Determine the [X, Y] coordinate at the center of the cell enclosing the given text.  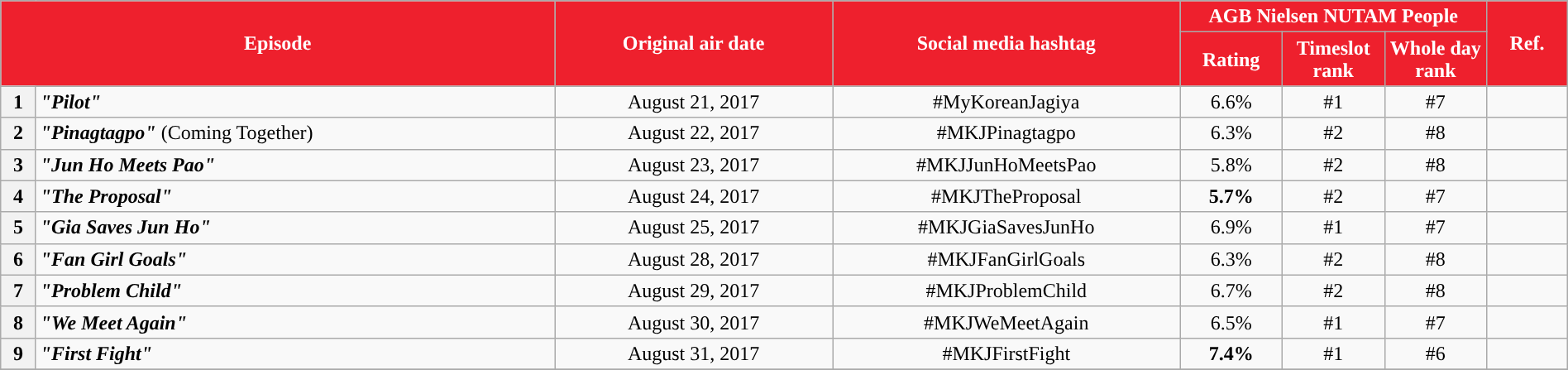
August 24, 2017 [694, 196]
August 21, 2017 [694, 102]
AGB Nielsen NUTAM People [1333, 17]
6.7% [1231, 291]
#MKJFanGirlGoals [1006, 259]
2 [18, 133]
#MKJTheProposal [1006, 196]
"The Proposal" [294, 196]
7 [18, 291]
"Problem Child" [294, 291]
#MKJJunHoMeetsPao [1006, 165]
Original air date [694, 43]
8 [18, 322]
4 [18, 196]
August 25, 2017 [694, 228]
"Gia Saves Jun Ho" [294, 228]
5.8% [1231, 165]
9 [18, 353]
"Jun Ho Meets Pao" [294, 165]
Ref. [1527, 43]
#MKJPinagtagpo [1006, 133]
6.6% [1231, 102]
August 31, 2017 [694, 353]
August 22, 2017 [694, 133]
August 23, 2017 [694, 165]
7.4% [1231, 353]
August 28, 2017 [694, 259]
August 29, 2017 [694, 291]
#MKJProblemChild [1006, 291]
6 [18, 259]
#MKJWeMeetAgain [1006, 322]
3 [18, 165]
August 30, 2017 [694, 322]
"Fan Girl Goals" [294, 259]
"Pilot" [294, 102]
#6 [1436, 353]
"Pinagtagpo" (Coming Together) [294, 133]
5 [18, 228]
Episode [278, 43]
6.9% [1231, 228]
#MKJGiaSavesJunHo [1006, 228]
"We Meet Again" [294, 322]
6.5% [1231, 322]
5.7% [1231, 196]
"First Fight" [294, 353]
Whole dayrank [1436, 60]
Social media hashtag [1006, 43]
1 [18, 102]
#MyKoreanJagiya [1006, 102]
#MKJFirstFight [1006, 353]
Rating [1231, 60]
Timeslotrank [1333, 60]
